Find where the given text appears and provide that cell's center as (X, Y) coordinate. 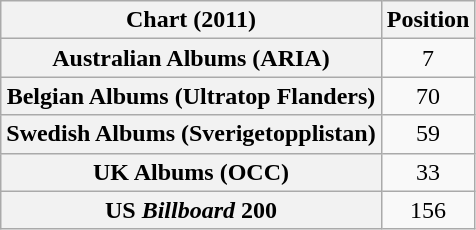
Australian Albums (ARIA) (191, 58)
70 (428, 96)
Swedish Albums (Sverigetopplistan) (191, 134)
156 (428, 210)
59 (428, 134)
US Billboard 200 (191, 210)
7 (428, 58)
UK Albums (OCC) (191, 172)
33 (428, 172)
Position (428, 20)
Belgian Albums (Ultratop Flanders) (191, 96)
Chart (2011) (191, 20)
